Detect which cell encompasses the target text, then output its [X, Y] center coordinate. 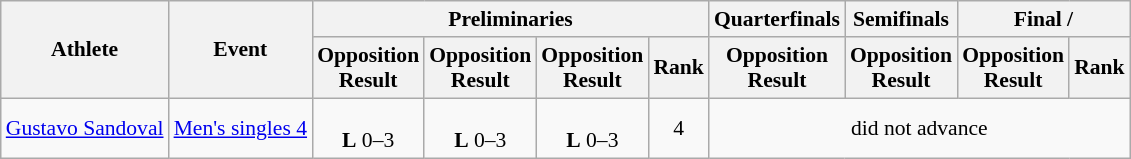
Gustavo Sandoval [85, 128]
did not advance [920, 128]
Men's singles 4 [241, 128]
Preliminaries [510, 19]
Semifinals [901, 19]
Event [241, 50]
Athlete [85, 50]
4 [678, 128]
Quarterfinals [777, 19]
Final / [1044, 19]
